For the text-containing cell, return its midpoint in [X, Y] coordinate format. 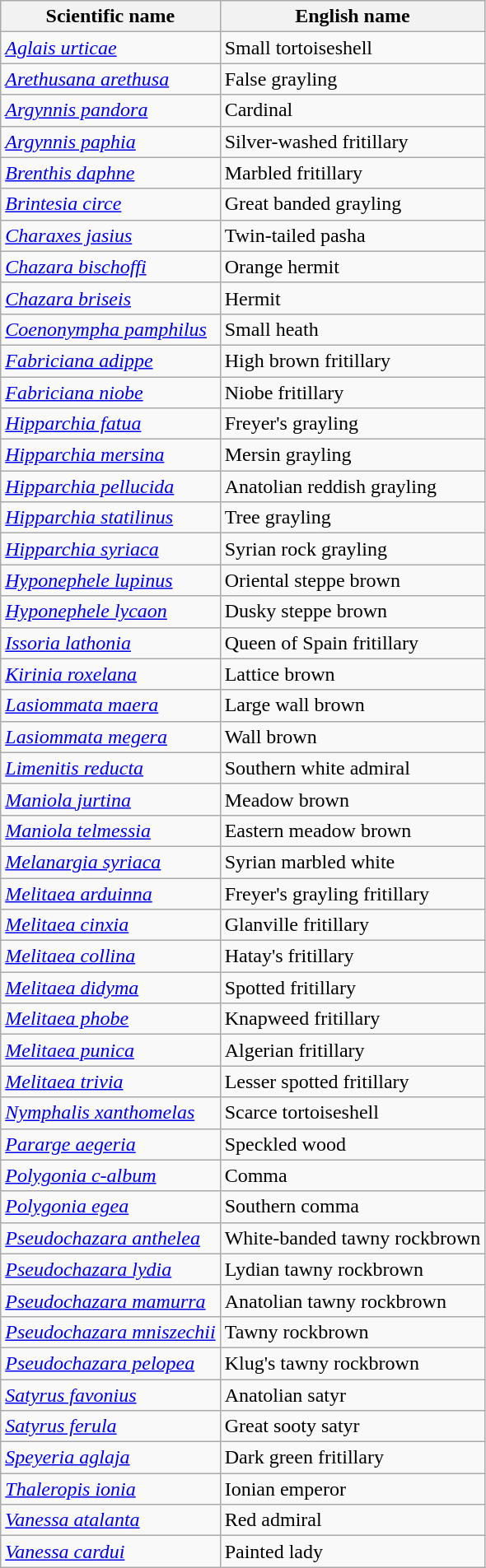
Vanessa cardui [110, 1552]
Eastern meadow brown [353, 831]
Melitaea trivia [110, 1082]
Southern comma [353, 1207]
Pseudochazara mamurra [110, 1300]
Dusky steppe brown [353, 612]
Queen of Spain fritillary [353, 643]
Argynnis pandora [110, 110]
Issoria lathonia [110, 643]
High brown fritillary [353, 361]
Satyrus ferula [110, 1426]
Fabriciana adippe [110, 361]
Hipparchia pellucida [110, 486]
Polygonia c-album [110, 1175]
Great banded grayling [353, 204]
Ionian emperor [353, 1489]
Freyer's grayling [353, 424]
Chazara bischoffi [110, 267]
Melanargia syriaca [110, 862]
Spotted fritillary [353, 988]
Oriental steppe brown [353, 580]
Wall brown [353, 737]
Niobe fritillary [353, 393]
Hipparchia statilinus [110, 518]
Lasiommata megera [110, 737]
Speyeria aglaja [110, 1458]
Arethusana arethusa [110, 79]
Limenitis reducta [110, 768]
Nymphalis xanthomelas [110, 1113]
Southern white admiral [353, 768]
Hyponephele lycaon [110, 612]
Hipparchia syriaca [110, 549]
Great sooty satyr [353, 1426]
Polygonia egea [110, 1207]
Maniola jurtina [110, 799]
Brenthis daphne [110, 173]
Hipparchia mersina [110, 455]
Pseudochazara anthelea [110, 1238]
Algerian fritillary [353, 1050]
Marbled fritillary [353, 173]
Cardinal [353, 110]
Tree grayling [353, 518]
Fabriciana niobe [110, 393]
Scarce tortoiseshell [353, 1113]
English name [353, 16]
Aglais urticae [110, 48]
Pararge aegeria [110, 1144]
Speckled wood [353, 1144]
Pseudochazara pelopea [110, 1363]
Pseudochazara lydia [110, 1269]
Melitaea didyma [110, 988]
Dark green fritillary [353, 1458]
Small tortoiseshell [353, 48]
Red admiral [353, 1520]
Twin-tailed pasha [353, 235]
Klug's tawny rockbrown [353, 1363]
Melitaea cinxia [110, 925]
Scientific name [110, 16]
Hyponephele lupinus [110, 580]
Thaleropis ionia [110, 1489]
Melitaea phobe [110, 1019]
Syrian marbled white [353, 862]
Hatay's fritillary [353, 956]
White-banded tawny rockbrown [353, 1238]
Anatolian tawny rockbrown [353, 1300]
Argynnis paphia [110, 142]
Vanessa atalanta [110, 1520]
Brintesia circe [110, 204]
Painted lady [353, 1552]
Large wall brown [353, 705]
Tawny rockbrown [353, 1332]
Chazara briseis [110, 298]
Meadow brown [353, 799]
Melitaea punica [110, 1050]
Melitaea arduinna [110, 893]
Satyrus favonius [110, 1395]
Pseudochazara mniszechii [110, 1332]
Coenonympha pamphilus [110, 329]
Lattice brown [353, 674]
Small heath [353, 329]
Syrian rock grayling [353, 549]
Glanville fritillary [353, 925]
Silver-washed fritillary [353, 142]
Lasiommata maera [110, 705]
Charaxes jasius [110, 235]
False grayling [353, 79]
Knapweed fritillary [353, 1019]
Comma [353, 1175]
Mersin grayling [353, 455]
Anatolian satyr [353, 1395]
Kirinia roxelana [110, 674]
Maniola telmessia [110, 831]
Anatolian reddish grayling [353, 486]
Hipparchia fatua [110, 424]
Melitaea collina [110, 956]
Freyer's grayling fritillary [353, 893]
Orange hermit [353, 267]
Lydian tawny rockbrown [353, 1269]
Lesser spotted fritillary [353, 1082]
Hermit [353, 298]
